Provide the [x, y] coordinate of the cell's center where the given text is located.  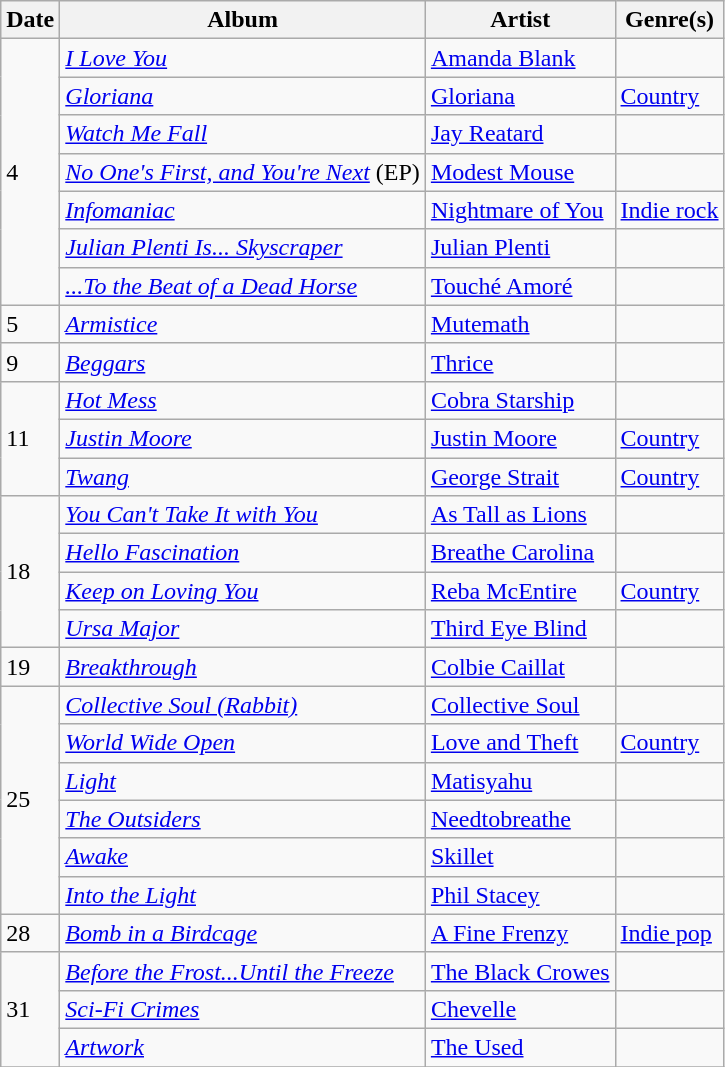
Watch Me Fall [243, 134]
Reba McEntire [520, 591]
Skillet [520, 857]
Matisyahu [520, 781]
Keep on Loving You [243, 591]
Chevelle [520, 1009]
No One's First, and You're Next (EP) [243, 172]
Collective Soul (Rabbit) [243, 705]
Needtobreathe [520, 819]
Third Eye Blind [520, 629]
Armistice [243, 324]
Indie pop [670, 933]
Nightmare of You [520, 210]
Mutemath [520, 324]
5 [30, 324]
Light [243, 781]
Hot Mess [243, 400]
Modest Mouse [520, 172]
The Outsiders [243, 819]
A Fine Frenzy [520, 933]
Beggars [243, 362]
Album [243, 20]
Phil Stacey [520, 895]
9 [30, 362]
Touché Amoré [520, 286]
The Used [520, 1047]
World Wide Open [243, 743]
4 [30, 172]
Indie rock [670, 210]
Thrice [520, 362]
Artwork [243, 1047]
Julian Plenti [520, 248]
31 [30, 1009]
Breathe Carolina [520, 553]
Artist [520, 20]
Cobra Starship [520, 400]
Awake [243, 857]
11 [30, 438]
Collective Soul [520, 705]
Genre(s) [670, 20]
I Love You [243, 58]
Colbie Caillat [520, 667]
18 [30, 572]
Sci-Fi Crimes [243, 1009]
Hello Fascination [243, 553]
Before the Frost...Until the Freeze [243, 971]
Twang [243, 477]
Love and Theft [520, 743]
Date [30, 20]
Into the Light [243, 895]
28 [30, 933]
Breakthrough [243, 667]
George Strait [520, 477]
25 [30, 800]
The Black Crowes [520, 971]
As Tall as Lions [520, 515]
Amanda Blank [520, 58]
Jay Reatard [520, 134]
Infomaniac [243, 210]
...To the Beat of a Dead Horse [243, 286]
Julian Plenti Is... Skyscraper [243, 248]
Ursa Major [243, 629]
19 [30, 667]
You Can't Take It with You [243, 515]
Bomb in a Birdcage [243, 933]
